Search for the cell housing the specified text and yield its (X, Y) center coordinate. 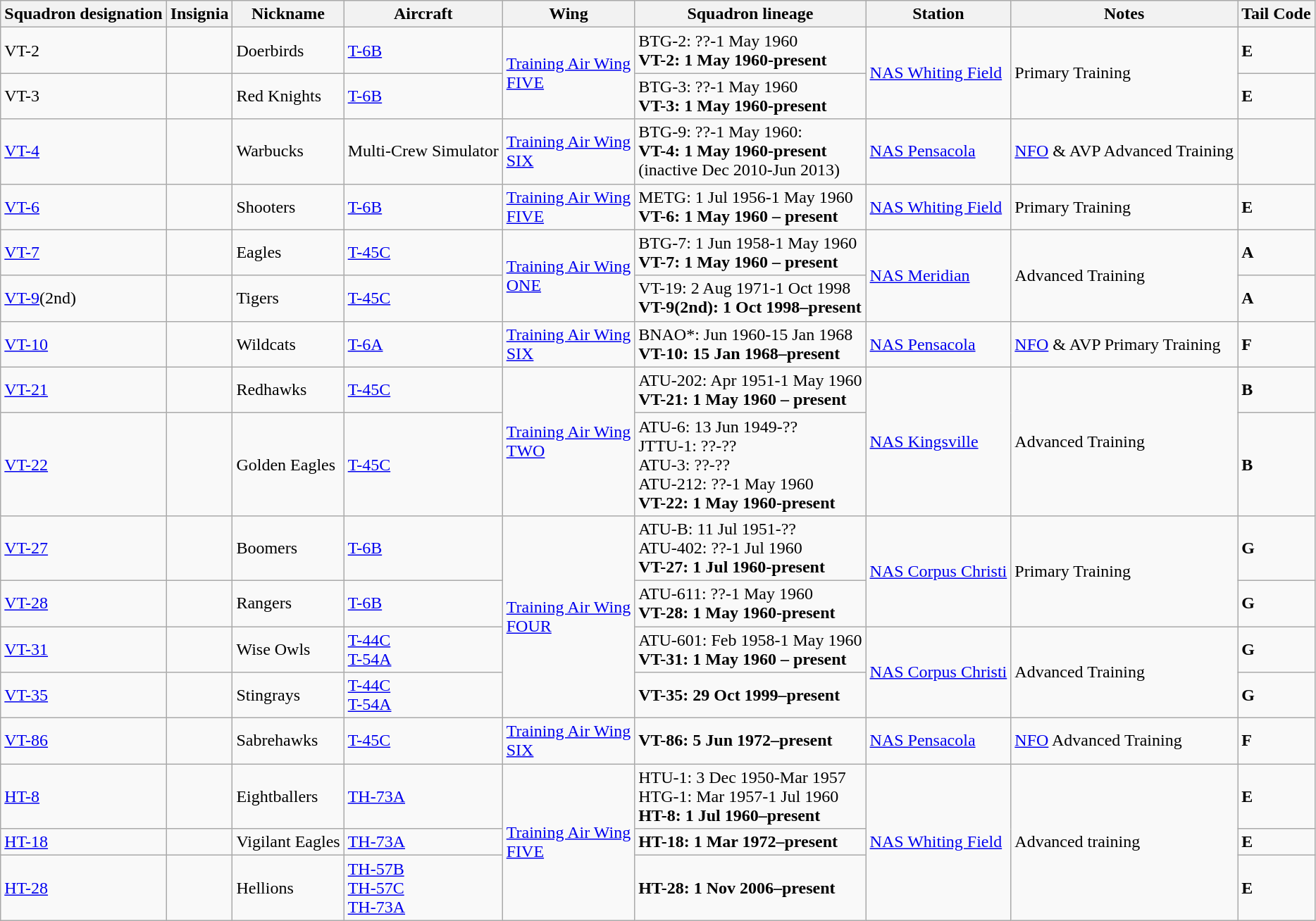
VT-6 (83, 207)
Training Air WingFOUR (568, 617)
Wildcats (288, 344)
Squadron designation (83, 14)
Wing (568, 14)
Tail Code (1277, 14)
Notes (1124, 14)
VT-35 (83, 696)
Training Air WingONE (568, 275)
ATU-B: 11 Jul 1951-??ATU-402: ??-1 Jul 1960VT-27: 1 Jul 1960-present (750, 548)
HTU-1: 3 Dec 1950-Mar 1957HTG-1: Mar 1957-1 Jul 1960HT-8: 1 Jul 1960–present (750, 796)
Golden Eagles (288, 464)
VT-35: 29 Oct 1999–present (750, 696)
Hellions (288, 888)
Rangers (288, 603)
ATU-601: Feb 1958-1 May 1960VT-31: 1 May 1960 – present (750, 649)
METG: 1 Jul 1956-1 May 1960VT-6: 1 May 1960 – present (750, 207)
VT-22 (83, 464)
Stingrays (288, 696)
VT-31 (83, 649)
Redhawks (288, 390)
Doerbirds (288, 51)
VT-86 (83, 741)
Training Air WingTWO (568, 441)
Multi-Crew Simulator (423, 151)
VT-86: 5 Jun 1972–present (750, 741)
HT-18 (83, 842)
Squadron lineage (750, 14)
VT-2 (83, 51)
Tigers (288, 299)
HT-8 (83, 796)
Insignia (199, 14)
VT-10 (83, 344)
NAS Meridian (938, 275)
VT-28 (83, 603)
ATU-6: 13 Jun 1949-??JTTU-1: ??-??ATU-3: ??-??ATU-212: ??-1 May 1960VT-22: 1 May 1960-present (750, 464)
HT-18: 1 Mar 1972–present (750, 842)
BTG-3: ??-1 May 1960VT-3: 1 May 1960-present (750, 96)
Warbucks (288, 151)
NFO & AVP Advanced Training (1124, 151)
NFO & AVP Primary Training (1124, 344)
Wise Owls (288, 649)
VT-4 (83, 151)
VT-7 (83, 252)
Station (938, 14)
VT-27 (83, 548)
Boomers (288, 548)
Sabrehawks (288, 741)
NFO Advanced Training (1124, 741)
NAS Kingsville (938, 441)
HT-28: 1 Nov 2006–present (750, 888)
Shooters (288, 207)
BTG-9: ??-1 May 1960:VT-4: 1 May 1960-present(inactive Dec 2010-Jun 2013) (750, 151)
Vigilant Eagles (288, 842)
Eagles (288, 252)
Nickname (288, 14)
ATU-202: Apr 1951-1 May 1960VT-21: 1 May 1960 – present (750, 390)
TH-57BTH-57CTH-73A (423, 888)
Aircraft (423, 14)
T-6A (423, 344)
BNAO*: Jun 1960-15 Jan 1968VT-10: 15 Jan 1968–present (750, 344)
ATU-611: ??-1 May 1960VT-28: 1 May 1960-present (750, 603)
BTG-7: 1 Jun 1958-1 May 1960VT-7: 1 May 1960 – present (750, 252)
VT-3 (83, 96)
Red Knights (288, 96)
VT-9(2nd) (83, 299)
BTG-2: ??-1 May 1960VT-2: 1 May 1960-present (750, 51)
VT-21 (83, 390)
Eightballers (288, 796)
VT-19: 2 Aug 1971-1 Oct 1998VT-9(2nd): 1 Oct 1998–present (750, 299)
HT-28 (83, 888)
Advanced training (1124, 842)
